Determine the (x, y) coordinate at the center of the cell enclosing the given text.  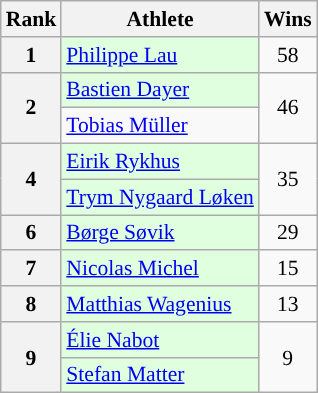
Eirik Rykhus (160, 162)
Tobias Müller (160, 126)
Athlete (160, 19)
58 (288, 55)
15 (288, 269)
8 (32, 304)
35 (288, 180)
Wins (288, 19)
Matthias Wagenius (160, 304)
29 (288, 233)
Trym Nygaard Løken (160, 197)
6 (32, 233)
46 (288, 108)
Élie Nabot (160, 340)
Philippe Lau (160, 55)
Bastien Dayer (160, 90)
Stefan Matter (160, 375)
Nicolas Michel (160, 269)
1 (32, 55)
2 (32, 108)
7 (32, 269)
13 (288, 304)
Børge Søvik (160, 233)
Rank (32, 19)
4 (32, 180)
